For the text-containing cell, return its midpoint in [X, Y] coordinate format. 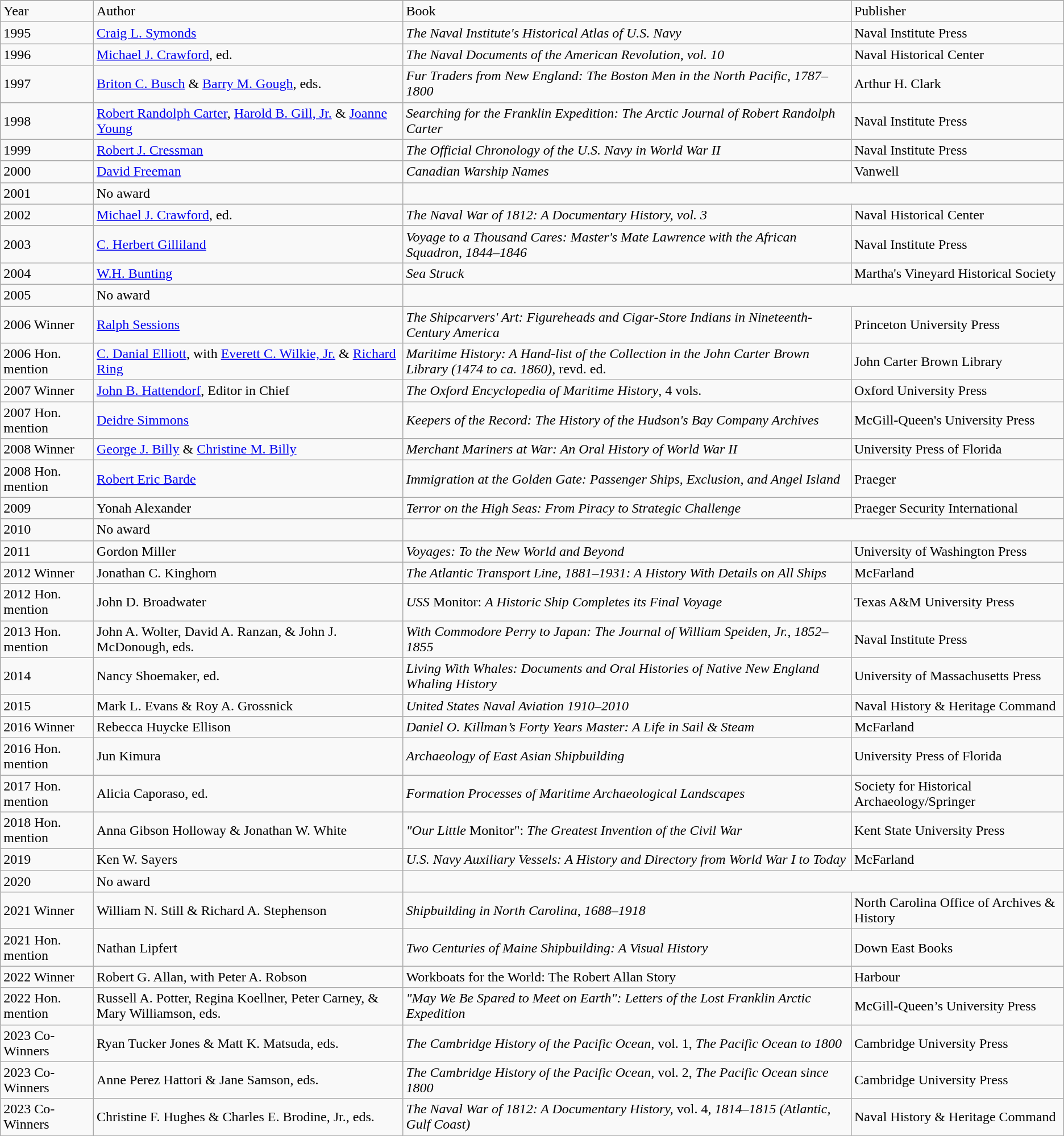
The Oxford Encyclopedia of Maritime History, 4 vols. [627, 391]
Canadian Warship Names [627, 172]
2022 Hon. mention [47, 1006]
Robert Eric Barde [248, 478]
Martha's Vineyard Historical Society [957, 273]
W.H. Bunting [248, 273]
2022 Winner [47, 977]
Russell A. Potter, Regina Koellner, Peter Carney, & Mary Williamson, eds. [248, 1006]
2016 Hon. mention [47, 756]
Archaeology of East Asian Shipbuilding [627, 756]
The Naval War of 1812: A Documentary History, vol. 3 [627, 215]
Book [627, 11]
Workboats for the World: The Robert Allan Story [627, 977]
2006 Hon. mention [47, 361]
Year [47, 11]
2001 [47, 193]
Down East Books [957, 948]
Mark L. Evans & Roy A. Grossnick [248, 705]
Briton C. Busch & Barry M. Gough, eds. [248, 84]
Robert G. Allan, with Peter A. Robson [248, 977]
Nancy Shoemaker, ed. [248, 676]
Alicia Caporaso, ed. [248, 793]
Publisher [957, 11]
1996 [47, 55]
Princeton University Press [957, 324]
Texas A&M University Press [957, 602]
2007 Winner [47, 391]
2018 Hon. mention [47, 831]
Ken W. Sayers [248, 860]
Merchant Mariners at War: An Oral History of World War II [627, 450]
2002 [47, 215]
Author [248, 11]
With Commodore Perry to Japan: The Journal of William Speiden, Jr., 1852–1855 [627, 639]
2011 [47, 551]
McGill-Queen's University Press [957, 421]
Shipbuilding in North Carolina, 1688–1918 [627, 910]
Rebecca Huycke Ellison [248, 727]
2010 [47, 530]
C. Herbert Gilliland [248, 244]
North Carolina Office of Archives & History [957, 910]
1999 [47, 150]
Terror on the High Seas: From Piracy to Strategic Challenge [627, 508]
2005 [47, 295]
Keepers of the Record: The History of the Hudson's Bay Company Archives [627, 421]
2012 Winner [47, 573]
Craig L. Symonds [248, 33]
2014 [47, 676]
University of Massachusetts Press [957, 676]
2004 [47, 273]
The Official Chronology of the U.S. Navy in World War II [627, 150]
U.S. Navy Auxiliary Vessels: A History and Directory from World War I to Today [627, 860]
Kent State University Press [957, 831]
Voyage to a Thousand Cares: Master's Mate Lawrence with the African Squadron, 1844–1846 [627, 244]
Sea Struck [627, 273]
Searching for the Franklin Expedition: The Arctic Journal of Robert Randolph Carter [627, 120]
McGill-Queen’s University Press [957, 1006]
John B. Hattendorf, Editor in Chief [248, 391]
Anna Gibson Holloway & Jonathan W. White [248, 831]
Harbour [957, 977]
1998 [47, 120]
Ryan Tucker Jones & Matt K. Matsuda, eds. [248, 1043]
The Naval Documents of the American Revolution, vol. 10 [627, 55]
William N. Still & Richard A. Stephenson [248, 910]
The Cambridge History of the Pacific Ocean, vol. 1, The Pacific Ocean to 1800 [627, 1043]
Voyages: To the New World and Beyond [627, 551]
David Freeman [248, 172]
2003 [47, 244]
Gordon Miller [248, 551]
Immigration at the Golden Gate: Passenger Ships, Exclusion, and Angel Island [627, 478]
Arthur H. Clark [957, 84]
2013 Hon. mention [47, 639]
2021 Winner [47, 910]
John Carter Brown Library [957, 361]
John D. Broadwater [248, 602]
Yonah Alexander [248, 508]
2020 [47, 881]
Christine F. Hughes & Charles E. Brodine, Jr., eds. [248, 1117]
Nathan Lipfert [248, 948]
Robert J. Cressman [248, 150]
The Naval War of 1812: A Documentary History, vol. 4, 1814–1815 (Atlantic, Gulf Coast) [627, 1117]
1997 [47, 84]
2015 [47, 705]
2019 [47, 860]
Robert Randolph Carter, Harold B. Gill, Jr. & Joanne Young [248, 120]
Fur Traders from New England: The Boston Men in the North Pacific, 1787–1800 [627, 84]
2016 Winner [47, 727]
Society for Historical Archaeology/Springer [957, 793]
The Naval Institute's Historical Atlas of U.S. Navy [627, 33]
2008 Hon. mention [47, 478]
2000 [47, 172]
Daniel O. Killman’s Forty Years Master: A Life in Sail & Steam [627, 727]
Vanwell [957, 172]
United States Naval Aviation 1910–2010 [627, 705]
Formation Processes of Maritime Archaeological Landscapes [627, 793]
Deidre Simmons [248, 421]
2021 Hon. mention [47, 948]
Ralph Sessions [248, 324]
2012 Hon. mention [47, 602]
Oxford University Press [957, 391]
Living With Whales: Documents and Oral Histories of Native New England Whaling History [627, 676]
2008 Winner [47, 450]
2017 Hon. mention [47, 793]
University of Washington Press [957, 551]
Jun Kimura [248, 756]
George J. Billy & Christine M. Billy [248, 450]
Jonathan C. Kinghorn [248, 573]
The Cambridge History of the Pacific Ocean, vol. 2, The Pacific Ocean since 1800 [627, 1080]
2007 Hon. mention [47, 421]
Anne Perez Hattori & Jane Samson, eds. [248, 1080]
Two Centuries of Maine Shipbuilding: A Visual History [627, 948]
2009 [47, 508]
Praeger [957, 478]
The Atlantic Transport Line, 1881–1931: A History With Details on All Ships [627, 573]
Maritime History: A Hand-list of the Collection in the John Carter Brown Library (1474 to ca. 1860), revd. ed. [627, 361]
Praeger Security International [957, 508]
USS Monitor: A Historic Ship Completes its Final Voyage [627, 602]
1995 [47, 33]
The Shipcarvers' Art: Figureheads and Cigar-Store Indians in Nineteenth-Century America [627, 324]
"May We Be Spared to Meet on Earth": Letters of the Lost Franklin Arctic Expedition [627, 1006]
John A. Wolter, David A. Ranzan, & John J. McDonough, eds. [248, 639]
"Our Little Monitor": The Greatest Invention of the Civil War [627, 831]
2006 Winner [47, 324]
C. Danial Elliott, with Everett C. Wilkie, Jr. & Richard Ring [248, 361]
